Return the [x, y] coordinate for the center point of the cell that contains the specified text.  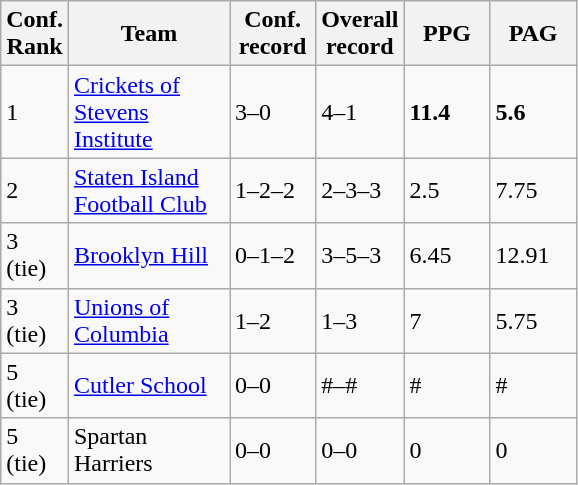
Conf. Rank [35, 34]
7.75 [533, 190]
Team [148, 34]
1–2–2 [273, 190]
PPG [447, 34]
5.6 [533, 112]
3–0 [273, 112]
2.5 [447, 190]
2 [35, 190]
Conf. record [273, 34]
Cutler School [148, 386]
Unions of Columbia [148, 320]
Overall record [360, 34]
1 [35, 112]
6.45 [447, 256]
0–1–2 [273, 256]
2–3–3 [360, 190]
3–5–3 [360, 256]
Crickets of Stevens Institute [148, 112]
Staten Island Football Club [148, 190]
12.91 [533, 256]
1–3 [360, 320]
#–# [360, 386]
5.75 [533, 320]
11.4 [447, 112]
4–1 [360, 112]
1–2 [273, 320]
7 [447, 320]
Brooklyn Hill [148, 256]
Spartan Harriers [148, 450]
PAG [533, 34]
